Search for the cell housing the specified text and yield its (x, y) center coordinate. 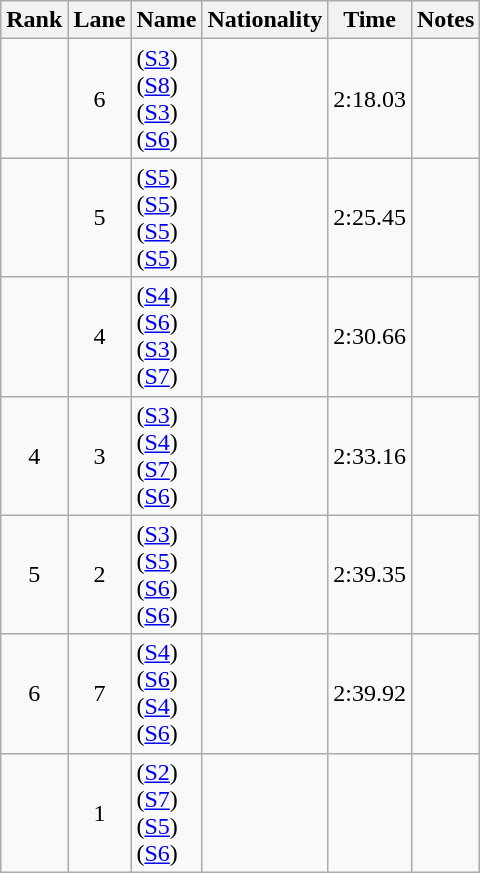
Notes (445, 20)
(S2) (S7) (S5) (S6) (166, 812)
(S3) (S8) (S3) (S6) (166, 98)
Lane (100, 20)
2:39.92 (370, 694)
Name (166, 20)
1 (100, 812)
2:25.45 (370, 218)
Time (370, 20)
Rank (34, 20)
(S3) (S5)(S6) (S6) (166, 574)
3 (100, 456)
(S4) (S6) (S4) (S6) (166, 694)
2:30.66 (370, 336)
2:18.03 (370, 98)
2:33.16 (370, 456)
(S5) (S5) (S5) (S5) (166, 218)
(S3) (S4) (S7) (S6) (166, 456)
2:39.35 (370, 574)
(S4) (S6) (S3) (S7) (166, 336)
7 (100, 694)
Nationality (265, 20)
2 (100, 574)
